For the text-containing cell, return its midpoint in [X, Y] coordinate format. 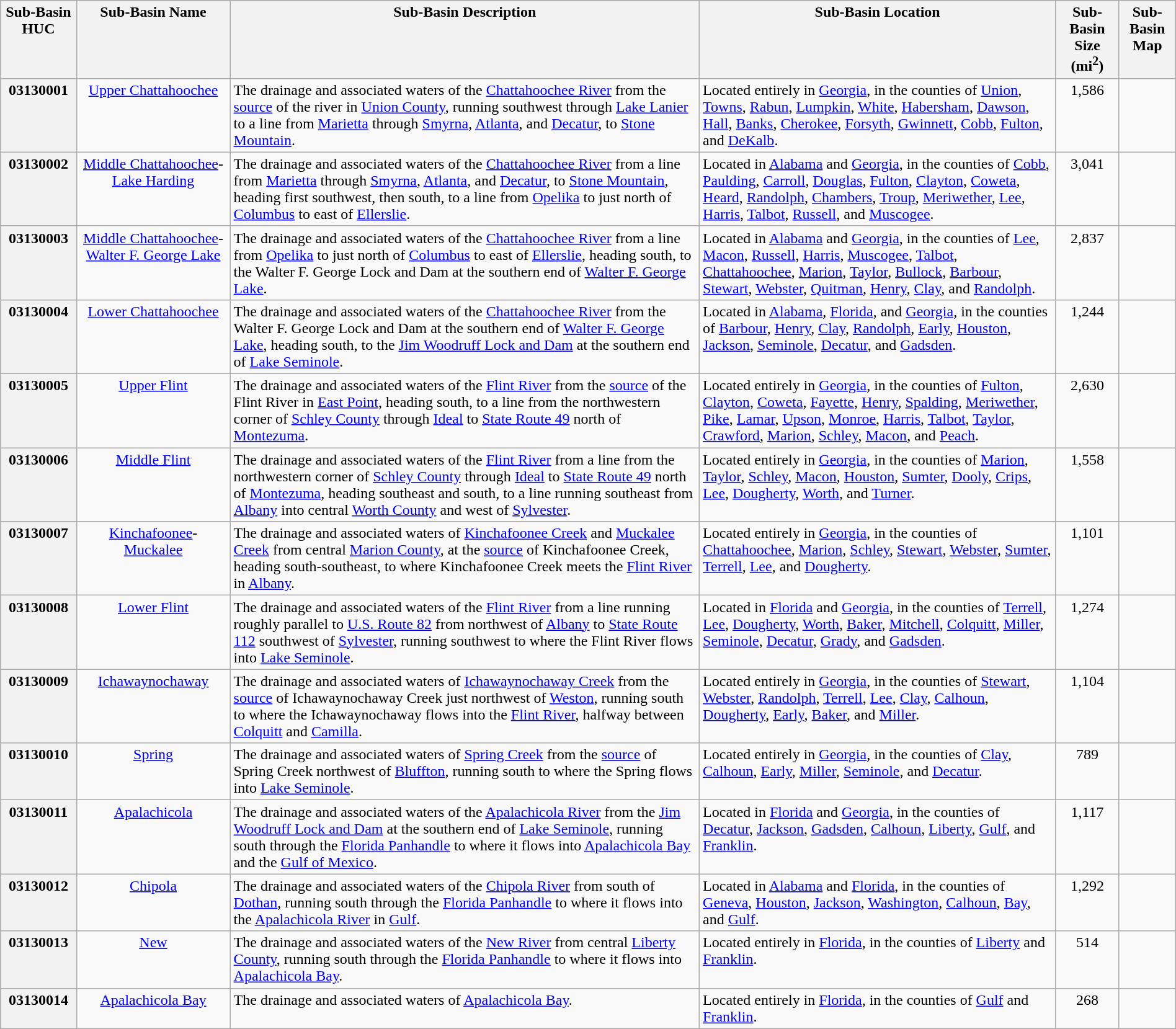
03130009 [38, 706]
Located entirely in Georgia, in the counties of Stewart, Webster, Randolph, Terrell, Lee, Clay, Calhoun, Dougherty, Early, Baker, and Miller. [878, 706]
03130012 [38, 902]
03130006 [38, 485]
789 [1087, 772]
03130013 [38, 960]
The drainage and associated waters of Apalachicola Bay. [465, 1009]
03130008 [38, 633]
03130005 [38, 411]
03130003 [38, 263]
Chipola [153, 902]
03130007 [38, 558]
03130011 [38, 837]
Sub-Basin Location [878, 40]
Sub-Basin Map [1147, 40]
1,292 [1087, 902]
03130014 [38, 1009]
3,041 [1087, 189]
Located in Alabama and Florida, in the counties of Geneva, Houston, Jackson, Washington, Calhoun, Bay, and Gulf. [878, 902]
Middle Chattahoochee-Lake Harding [153, 189]
Located entirely in Georgia, in the counties of Chattahoochee, Marion, Schley, Stewart, Webster, Sumter, Terrell, Lee, and Dougherty. [878, 558]
Middle Flint [153, 485]
1,117 [1087, 837]
Sub-Basin Name [153, 40]
03130001 [38, 115]
Located entirely in Florida, in the counties of Liberty and Franklin. [878, 960]
Spring [153, 772]
Sub-Basin HUC [38, 40]
03130010 [38, 772]
514 [1087, 960]
03130004 [38, 336]
New [153, 960]
Apalachicola [153, 837]
Located entirely in Georgia, in the counties of Clay, Calhoun, Early, Miller, Seminole, and Decatur. [878, 772]
2,837 [1087, 263]
Located in Alabama, Florida, and Georgia, in the counties of Barbour, Henry, Clay, Randolph, Early, Houston, Jackson, Seminole, Decatur, and Gadsden. [878, 336]
Apalachicola Bay [153, 1009]
Upper Chattahoochee [153, 115]
03130002 [38, 189]
Upper Flint [153, 411]
Ichawaynochaway [153, 706]
Sub-Basin Description [465, 40]
Located entirely in Georgia, in the counties of Marion, Taylor, Schley, Macon, Houston, Sumter, Dooly, Crips, Lee, Dougherty, Worth, and Turner. [878, 485]
Located entirely in Florida, in the counties of Gulf and Franklin. [878, 1009]
1,586 [1087, 115]
Sub-Basin Size (mi2) [1087, 40]
Lower Chattahoochee [153, 336]
Lower Flint [153, 633]
1,558 [1087, 485]
1,104 [1087, 706]
1,274 [1087, 633]
2,630 [1087, 411]
Kinchafoonee-Muckalee [153, 558]
Located in Florida and Georgia, in the counties of Decatur, Jackson, Gadsden, Calhoun, Liberty, Gulf, and Franklin. [878, 837]
1,101 [1087, 558]
1,244 [1087, 336]
268 [1087, 1009]
Middle Chattahoochee-Walter F. George Lake [153, 263]
